Find where the given text appears and provide that cell's center as [X, Y] coordinate. 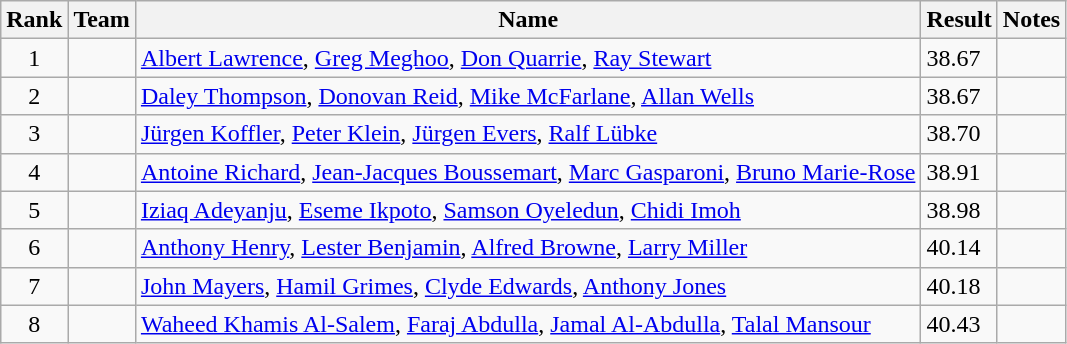
40.18 [959, 286]
3 [34, 134]
38.70 [959, 134]
Result [959, 20]
4 [34, 172]
Waheed Khamis Al-Salem, Faraj Abdulla, Jamal Al-Abdulla, Talal Mansour [528, 324]
40.43 [959, 324]
Jürgen Koffler, Peter Klein, Jürgen Evers, Ralf Lübke [528, 134]
Anthony Henry, Lester Benjamin, Alfred Browne, Larry Miller [528, 248]
Team [102, 20]
John Mayers, Hamil Grimes, Clyde Edwards, Anthony Jones [528, 286]
Antoine Richard, Jean-Jacques Boussemart, Marc Gasparoni, Bruno Marie-Rose [528, 172]
2 [34, 96]
Iziaq Adeyanju, Eseme Ikpoto, Samson Oyeledun, Chidi Imoh [528, 210]
Notes [1031, 20]
38.91 [959, 172]
6 [34, 248]
1 [34, 58]
Name [528, 20]
7 [34, 286]
Albert Lawrence, Greg Meghoo, Don Quarrie, Ray Stewart [528, 58]
5 [34, 210]
40.14 [959, 248]
8 [34, 324]
Rank [34, 20]
Daley Thompson, Donovan Reid, Mike McFarlane, Allan Wells [528, 96]
38.98 [959, 210]
